Return [X, Y] of the center of cell containing provided text 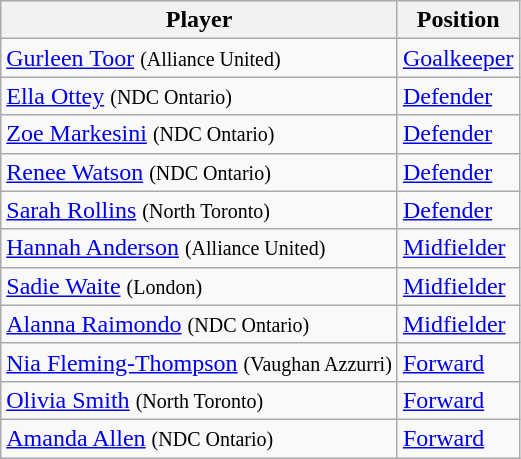
Goalkeeper [458, 58]
Olivia Smith (North Toronto) [200, 400]
Zoe Markesini (NDC Ontario) [200, 134]
Player [200, 20]
Gurleen Toor (Alliance United) [200, 58]
Sarah Rollins (North Toronto) [200, 210]
Renee Watson (NDC Ontario) [200, 172]
Amanda Allen (NDC Ontario) [200, 438]
Ella Ottey (NDC Ontario) [200, 96]
Position [458, 20]
Hannah Anderson (Alliance United) [200, 248]
Alanna Raimondo (NDC Ontario) [200, 324]
Nia Fleming-Thompson (Vaughan Azzurri) [200, 362]
Sadie Waite (London) [200, 286]
